Return (X, Y) of the center of cell containing provided text 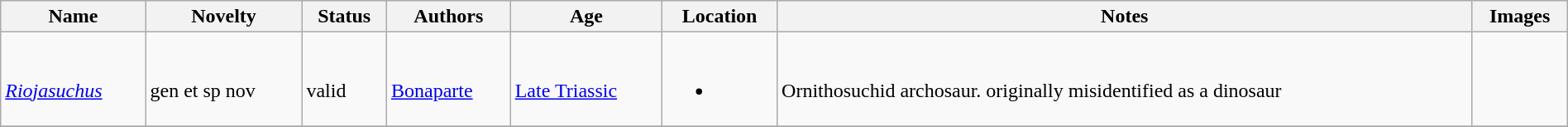
Riojasuchus (73, 80)
Age (586, 17)
Ornithosuchid archosaur. originally misidentified as a dinosaur (1125, 80)
Novelty (223, 17)
Location (719, 17)
Images (1520, 17)
valid (344, 80)
Name (73, 17)
Bonaparte (448, 80)
gen et sp nov (223, 80)
Late Triassic (586, 80)
Authors (448, 17)
Notes (1125, 17)
Status (344, 17)
